Provide the [X, Y] coordinate of the cell's center where the given text is located.  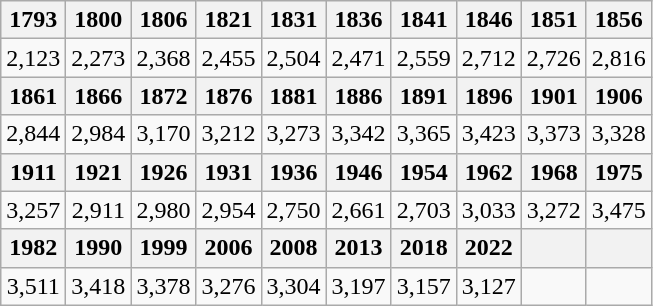
1891 [424, 96]
1906 [618, 96]
2,980 [164, 210]
3,418 [98, 286]
3,304 [294, 286]
2,559 [424, 58]
1876 [228, 96]
3,273 [294, 134]
3,378 [164, 286]
1962 [488, 172]
2018 [424, 248]
1975 [618, 172]
2,123 [34, 58]
2013 [358, 248]
1846 [488, 20]
2,750 [294, 210]
2,661 [358, 210]
3,157 [424, 286]
3,342 [358, 134]
1954 [424, 172]
3,328 [618, 134]
3,127 [488, 286]
2,368 [164, 58]
1836 [358, 20]
3,276 [228, 286]
3,170 [164, 134]
1926 [164, 172]
2,844 [34, 134]
1831 [294, 20]
1856 [618, 20]
3,272 [554, 210]
1851 [554, 20]
1861 [34, 96]
1886 [358, 96]
3,197 [358, 286]
1990 [98, 248]
1931 [228, 172]
2008 [294, 248]
3,257 [34, 210]
3,511 [34, 286]
1881 [294, 96]
2,455 [228, 58]
1982 [34, 248]
1800 [98, 20]
2,471 [358, 58]
1806 [164, 20]
2022 [488, 248]
3,373 [554, 134]
3,475 [618, 210]
1968 [554, 172]
2,816 [618, 58]
1901 [554, 96]
2,504 [294, 58]
2,911 [98, 210]
2,984 [98, 134]
3,212 [228, 134]
1936 [294, 172]
3,365 [424, 134]
1866 [98, 96]
2006 [228, 248]
1872 [164, 96]
2,712 [488, 58]
3,423 [488, 134]
2,703 [424, 210]
2,954 [228, 210]
1921 [98, 172]
1793 [34, 20]
1841 [424, 20]
1911 [34, 172]
2,273 [98, 58]
3,033 [488, 210]
1946 [358, 172]
2,726 [554, 58]
1821 [228, 20]
1999 [164, 248]
1896 [488, 96]
